Determine the (X, Y) coordinate at the center of the cell enclosing the given text.  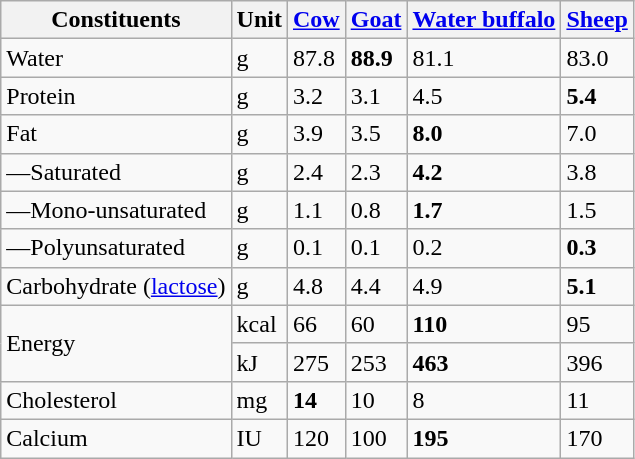
kcal (259, 324)
3.9 (316, 134)
—Polyunsaturated (116, 248)
1.5 (597, 210)
0.2 (484, 248)
3.1 (376, 96)
Constituents (116, 20)
3.2 (316, 96)
396 (597, 362)
2.3 (376, 172)
5.4 (597, 96)
4.5 (484, 96)
95 (597, 324)
14 (316, 400)
7.0 (597, 134)
275 (316, 362)
10 (376, 400)
IU (259, 438)
Sheep (597, 20)
2.4 (316, 172)
5.1 (597, 286)
kJ (259, 362)
mg (259, 400)
8 (484, 400)
66 (316, 324)
81.1 (484, 58)
100 (376, 438)
Water buffalo (484, 20)
60 (376, 324)
Energy (116, 343)
170 (597, 438)
Water (116, 58)
Protein (116, 96)
Goat (376, 20)
Cow (316, 20)
0.3 (597, 248)
4.2 (484, 172)
—Saturated (116, 172)
253 (376, 362)
3.5 (376, 134)
463 (484, 362)
1.1 (316, 210)
Fat (116, 134)
11 (597, 400)
Cholesterol (116, 400)
3.8 (597, 172)
110 (484, 324)
Unit (259, 20)
Carbohydrate (lactose) (116, 286)
8.0 (484, 134)
87.8 (316, 58)
4.9 (484, 286)
4.4 (376, 286)
—Mono-unsaturated (116, 210)
0.8 (376, 210)
4.8 (316, 286)
Calcium (116, 438)
83.0 (597, 58)
195 (484, 438)
120 (316, 438)
88.9 (376, 58)
1.7 (484, 210)
